For the text-containing cell, return its midpoint in [X, Y] coordinate format. 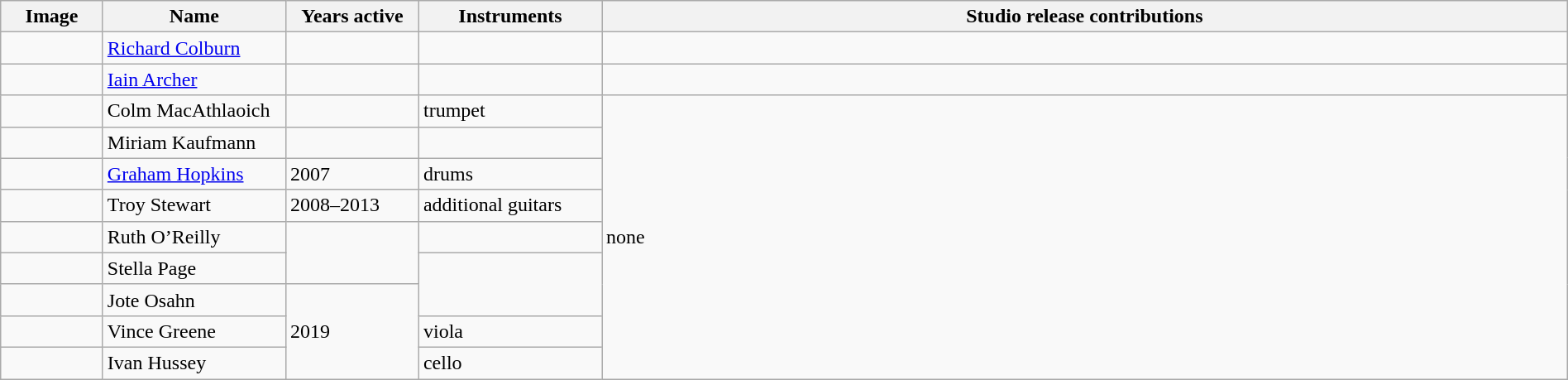
Jote Osahn [194, 300]
Iain Archer [194, 79]
Studio release contributions [1085, 17]
drums [509, 174]
Image [52, 17]
additional guitars [509, 205]
2008–2013 [352, 205]
Colm MacAthlaoich [194, 111]
Graham Hopkins [194, 174]
2019 [352, 331]
2007 [352, 174]
Miriam Kaufmann [194, 142]
viola [509, 331]
Instruments [509, 17]
Stella Page [194, 268]
Vince Greene [194, 331]
none [1085, 237]
Name [194, 17]
Ivan Hussey [194, 363]
trumpet [509, 111]
Years active [352, 17]
Ruth O’Reilly [194, 237]
Richard Colburn [194, 48]
Troy Stewart [194, 205]
cello [509, 363]
